Search for the cell housing the specified text and yield its [x, y] center coordinate. 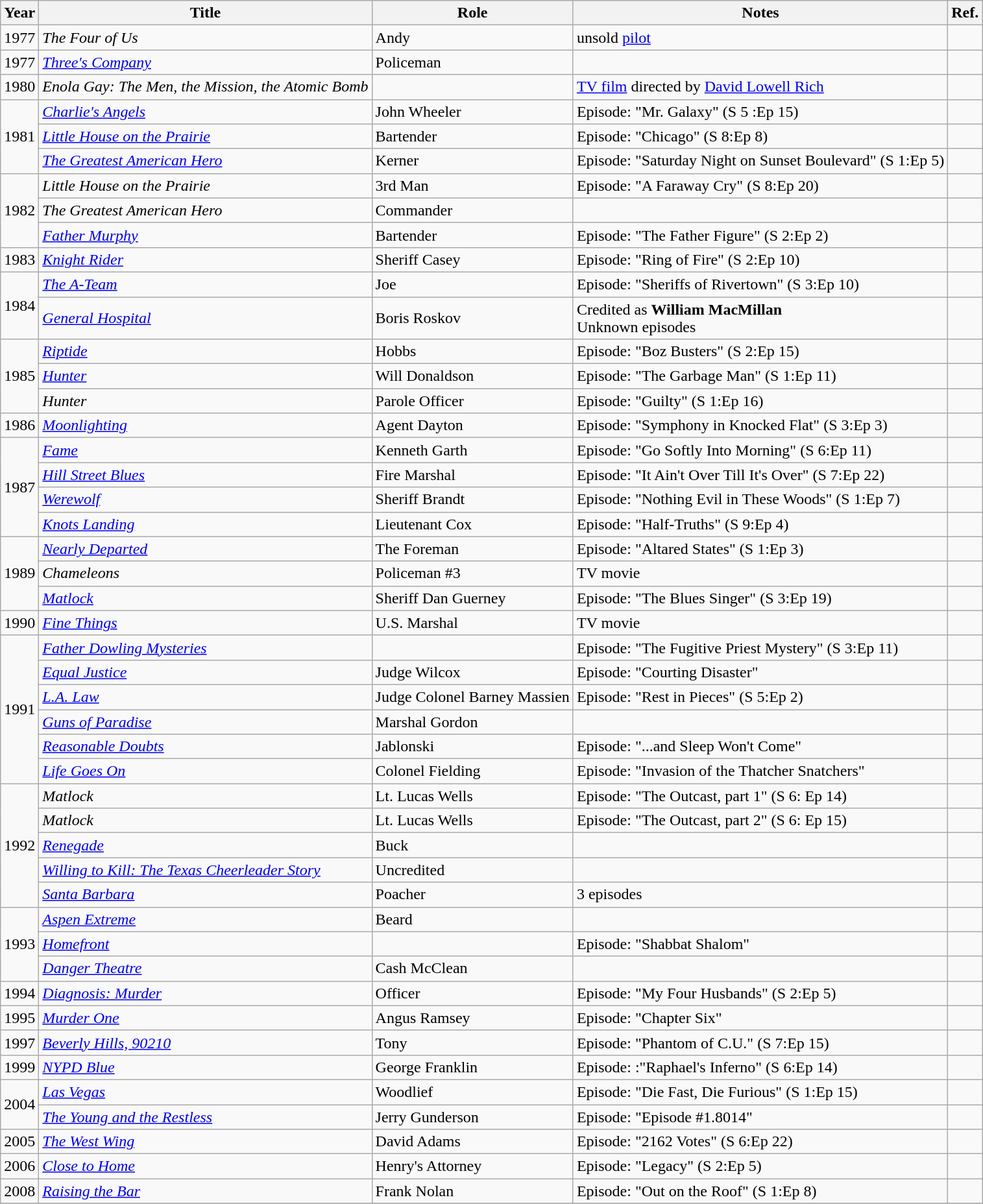
Episode: "Rest in Pieces" (S 5:Ep 2) [760, 697]
3rd Man [472, 186]
unsold pilot [760, 38]
Nearly Departed [205, 549]
Hill Street Blues [205, 475]
1992 [19, 845]
The Young and the Restless [205, 1116]
Episode: "Ring of Fire" (S 2:Ep 10) [760, 259]
Diagnosis: Murder [205, 993]
Policeman #3 [472, 573]
Close to Home [205, 1166]
Episode: "Courting Disaster" [760, 672]
Buck [472, 845]
Agent Dayton [472, 426]
Colonel Fielding [472, 771]
Ref. [965, 13]
3 episodes [760, 895]
Judge Colonel Barney Massien [472, 697]
Moonlighting [205, 426]
Episode: "Saturday Night on Sunset Boulevard" (S 1:Ep 5) [760, 161]
Poacher [472, 895]
1981 [19, 136]
Officer [472, 993]
1997 [19, 1042]
Raising the Bar [205, 1191]
Episode: "The Outcast, part 1" (S 6: Ep 14) [760, 796]
Guns of Paradise [205, 722]
David Adams [472, 1142]
Jerry Gunderson [472, 1116]
NYPD Blue [205, 1067]
Father Dowling Mysteries [205, 647]
Title [205, 13]
Role [472, 13]
Aspen Extreme [205, 919]
Sheriff Casey [472, 259]
Episode: "Invasion of the Thatcher Snatchers" [760, 771]
Kerner [472, 161]
1983 [19, 259]
1982 [19, 210]
Commander [472, 210]
1991 [19, 709]
U.S. Marshal [472, 623]
Episode: "A Faraway Cry" (S 8:Ep 20) [760, 186]
Episode: "Chapter Six" [760, 1018]
Sheriff Dan Guerney [472, 598]
Episode: "Phantom of C.U." (S 7:Ep 15) [760, 1042]
Episode: "Go Softly Into Morning" (S 6:Ep 11) [760, 450]
Knight Rider [205, 259]
Episode: :"Raphael's Inferno" (S 6:Ep 14) [760, 1067]
Jablonski [472, 747]
Henry's Attorney [472, 1166]
1985 [19, 376]
Chameleons [205, 573]
1986 [19, 426]
John Wheeler [472, 112]
Hobbs [472, 352]
Episode: "The Blues Singer" (S 3:Ep 19) [760, 598]
Beverly Hills, 90210 [205, 1042]
The Four of Us [205, 38]
Episode: "...and Sleep Won't Come" [760, 747]
Fame [205, 450]
Father Murphy [205, 235]
Three's Company [205, 62]
The Foreman [472, 549]
Episode: "Sheriffs of Rivertown" (S 3:Ep 10) [760, 284]
Marshal Gordon [472, 722]
Episode: "The Father Figure" (S 2:Ep 2) [760, 235]
Year [19, 13]
1990 [19, 623]
The A-Team [205, 284]
Episode: "The Garbage Man" (S 1:Ep 11) [760, 376]
Episode: "Shabbat Shalom" [760, 944]
Enola Gay: The Men, the Mission, the Atomic Bomb [205, 87]
1994 [19, 993]
Fire Marshal [472, 475]
George Franklin [472, 1067]
1987 [19, 487]
Episode: "Episode #1.8014" [760, 1116]
1999 [19, 1067]
Episode: "Boz Busters" (S 2:Ep 15) [760, 352]
1995 [19, 1018]
Boris Roskov [472, 318]
Episode: "The Outcast, part 2" (S 6: Ep 15) [760, 821]
L.A. Law [205, 697]
Murder One [205, 1018]
Cash McClean [472, 969]
TV film directed by David Lowell Rich [760, 87]
2004 [19, 1104]
Episode: "Out on the Roof" (S 1:Ep 8) [760, 1191]
1993 [19, 944]
Lieutenant Cox [472, 524]
Uncredited [472, 870]
Notes [760, 13]
Will Donaldson [472, 376]
Equal Justice [205, 672]
Sheriff Brandt [472, 500]
Frank Nolan [472, 1191]
Credited as William MacMillanUnknown episodes [760, 318]
Santa Barbara [205, 895]
1989 [19, 573]
Episode: "2162 Votes" (S 6:Ep 22) [760, 1142]
Homefront [205, 944]
The West Wing [205, 1142]
Werewolf [205, 500]
Woodlief [472, 1092]
Episode: "Nothing Evil in These Woods" (S 1:Ep 7) [760, 500]
Kenneth Garth [472, 450]
2005 [19, 1142]
2006 [19, 1166]
Policeman [472, 62]
Tony [472, 1042]
Episode: "Chicago" (S 8:Ep 8) [760, 136]
Episode: "Guilty" (S 1:Ep 16) [760, 401]
Renegade [205, 845]
Life Goes On [205, 771]
Knots Landing [205, 524]
Episode: "The Fugitive Priest Mystery" (S 3:Ep 11) [760, 647]
Joe [472, 284]
Beard [472, 919]
Episode: "Symphony in Knocked Flat" (S 3:Ep 3) [760, 426]
1984 [19, 305]
Parole Officer [472, 401]
Episode: "Altared States" (S 1:Ep 3) [760, 549]
Riptide [205, 352]
Fine Things [205, 623]
Willing to Kill: The Texas Cheerleader Story [205, 870]
General Hospital [205, 318]
1980 [19, 87]
Andy [472, 38]
Judge Wilcox [472, 672]
2008 [19, 1191]
Danger Theatre [205, 969]
Episode: "Mr. Galaxy" (S 5 :Ep 15) [760, 112]
Episode: "My Four Husbands" (S 2:Ep 5) [760, 993]
Episode: "Legacy" (S 2:Ep 5) [760, 1166]
Episode: "It Ain't Over Till It's Over" (S 7:Ep 22) [760, 475]
Reasonable Doubts [205, 747]
Las Vegas [205, 1092]
Episode: "Half-Truths" (S 9:Ep 4) [760, 524]
Episode: "Die Fast, Die Furious" (S 1:Ep 15) [760, 1092]
Angus Ramsey [472, 1018]
Charlie's Angels [205, 112]
